Return the (X, Y) coordinate for the center point of the cell that contains the specified text.  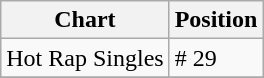
# 29 (216, 58)
Chart (85, 20)
Hot Rap Singles (85, 58)
Position (216, 20)
